Detect which cell encompasses the target text, then output its (x, y) center coordinate. 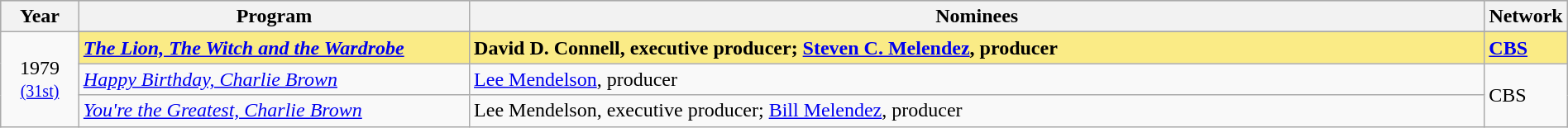
Lee Mendelson, producer (978, 79)
Network (1526, 17)
You're the Greatest, Charlie Brown (274, 111)
Happy Birthday, Charlie Brown (274, 79)
David D. Connell, executive producer; Steven C. Melendez, producer (978, 48)
Nominees (978, 17)
Program (274, 17)
The Lion, The Witch and the Wardrobe (274, 48)
Lee Mendelson, executive producer; Bill Melendez, producer (978, 111)
Year (40, 17)
1979(31st) (40, 79)
